Extract the [X, Y] coordinate from the center of the cell holding the provided text.  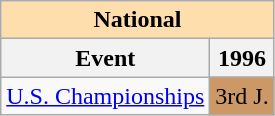
3rd J. [242, 96]
National [138, 20]
Event [106, 58]
1996 [242, 58]
U.S. Championships [106, 96]
